Provide the [X, Y] coordinate of the cell's center where the given text is located.  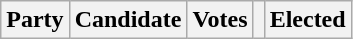
Party [35, 20]
Elected [308, 20]
Votes [220, 20]
Candidate [128, 20]
